Return the [X, Y] coordinate for the center point of the cell that contains the specified text.  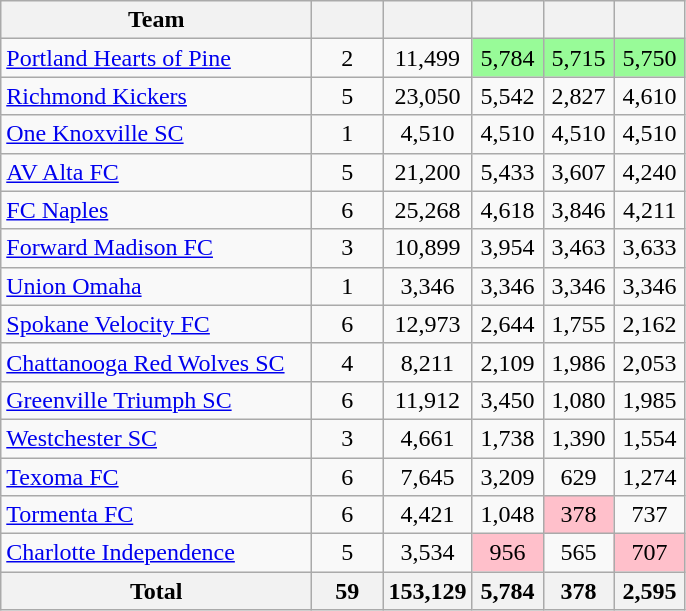
4,610 [650, 96]
2 [348, 58]
Spokane Velocity FC [156, 324]
Westchester SC [156, 438]
3,633 [650, 248]
629 [578, 477]
5,715 [578, 58]
956 [508, 553]
2,827 [578, 96]
12,973 [428, 324]
25,268 [428, 210]
Tormenta FC [156, 515]
11,499 [428, 58]
7,645 [428, 477]
11,912 [428, 400]
737 [650, 515]
FC Naples [156, 210]
Charlotte Independence [156, 553]
4,618 [508, 210]
Total [156, 591]
Texoma FC [156, 477]
23,050 [428, 96]
3,463 [578, 248]
1,986 [578, 362]
153,129 [428, 591]
5,433 [508, 172]
Chattanooga Red Wolves SC [156, 362]
2,644 [508, 324]
4,211 [650, 210]
4,661 [428, 438]
Richmond Kickers [156, 96]
3,846 [578, 210]
59 [348, 591]
1,985 [650, 400]
707 [650, 553]
Greenville Triumph SC [156, 400]
4,421 [428, 515]
1,274 [650, 477]
21,200 [428, 172]
Union Omaha [156, 286]
Portland Hearts of Pine [156, 58]
1,755 [578, 324]
1,080 [578, 400]
4,240 [650, 172]
2,109 [508, 362]
One Knoxville SC [156, 134]
565 [578, 553]
10,899 [428, 248]
2,595 [650, 591]
Team [156, 20]
3,954 [508, 248]
Forward Madison FC [156, 248]
3,450 [508, 400]
8,211 [428, 362]
4 [348, 362]
2,053 [650, 362]
3,534 [428, 553]
3,209 [508, 477]
5,542 [508, 96]
3,607 [578, 172]
1,390 [578, 438]
5,750 [650, 58]
1,738 [508, 438]
2,162 [650, 324]
1,554 [650, 438]
1,048 [508, 515]
AV Alta FC [156, 172]
